Identify which cell holds the provided text, then report its (x, y) central coordinate. 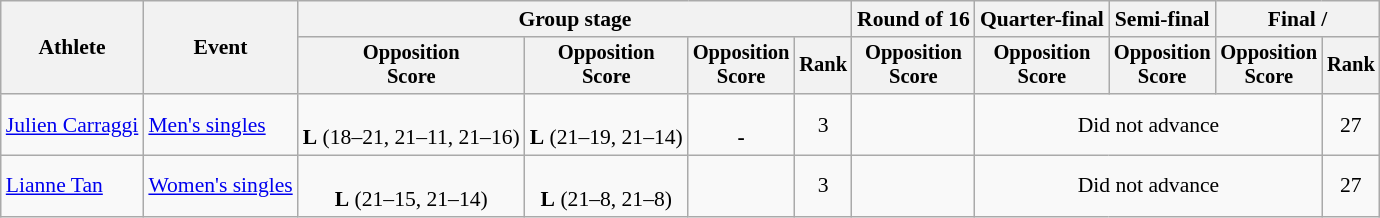
L (21–19, 21–14) (606, 124)
L (18–21, 21–11, 21–16) (412, 124)
Group stage (575, 19)
Final / (1297, 19)
- (742, 124)
Athlete (72, 48)
Julien Carraggi (72, 124)
Women's singles (220, 186)
L (21–8, 21–8) (606, 186)
Men's singles (220, 124)
L (21–15, 21–14) (412, 186)
Event (220, 48)
Semi-final (1162, 19)
Lianne Tan (72, 186)
Round of 16 (914, 19)
Quarter-final (1042, 19)
